From the cell containing the given text, extract its center point as [X, Y] coordinate. 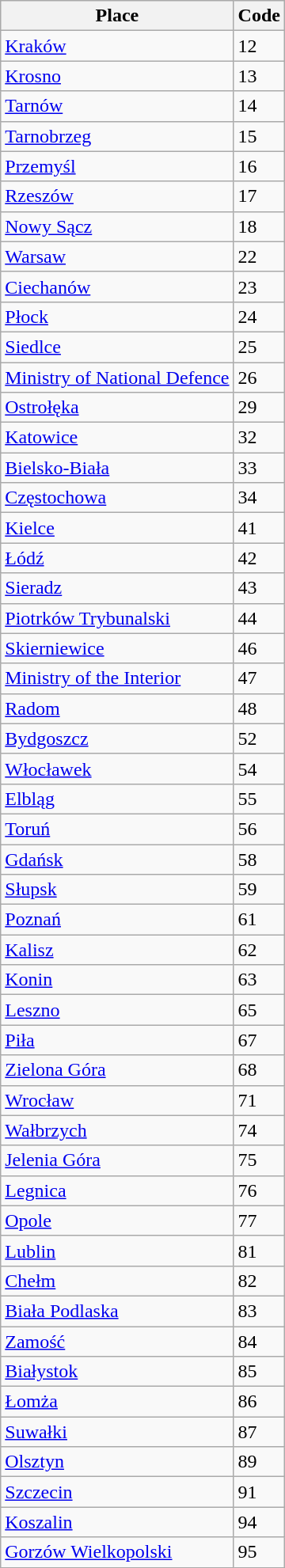
75 [259, 1160]
Białystok [117, 1372]
Kraków [117, 46]
24 [259, 317]
Ostrołęka [117, 408]
Nowy Sącz [117, 226]
Code [259, 16]
22 [259, 256]
Kalisz [117, 950]
Gdańsk [117, 859]
Bielsko-Biała [117, 468]
Słupsk [117, 890]
Ministry of National Defence [117, 378]
43 [259, 588]
67 [259, 1040]
86 [259, 1402]
Łomża [117, 1402]
Ciechanów [117, 287]
Chełm [117, 1281]
25 [259, 347]
81 [259, 1251]
61 [259, 920]
85 [259, 1372]
95 [259, 1552]
Łódź [117, 558]
Place [117, 16]
Sieradz [117, 588]
Leszno [117, 1010]
Przemyśl [117, 166]
Szczecin [117, 1492]
Jelenia Góra [117, 1160]
Zamość [117, 1342]
Tarnów [117, 106]
Kielce [117, 528]
Legnica [117, 1190]
Piotrków Trybunalski [117, 618]
Tarnobrzeg [117, 136]
Wałbrzych [117, 1130]
87 [259, 1432]
Gorzów Wielkopolski [117, 1552]
55 [259, 799]
Radom [117, 708]
Bydgoszcz [117, 738]
23 [259, 287]
14 [259, 106]
Ministry of the Interior [117, 678]
Konin [117, 980]
33 [259, 468]
76 [259, 1190]
Częstochowa [117, 498]
47 [259, 678]
Biała Podlaska [117, 1311]
Toruń [117, 829]
65 [259, 1010]
Rzeszów [117, 196]
44 [259, 618]
63 [259, 980]
77 [259, 1221]
Koszalin [117, 1522]
Włocławek [117, 769]
59 [259, 890]
46 [259, 648]
Olsztyn [117, 1462]
Lublin [117, 1251]
17 [259, 196]
82 [259, 1281]
32 [259, 438]
Zielona Góra [117, 1070]
54 [259, 769]
16 [259, 166]
52 [259, 738]
13 [259, 76]
26 [259, 378]
18 [259, 226]
74 [259, 1130]
Opole [117, 1221]
34 [259, 498]
94 [259, 1522]
Krosno [117, 76]
58 [259, 859]
Wrocław [117, 1100]
84 [259, 1342]
89 [259, 1462]
Suwałki [117, 1432]
12 [259, 46]
62 [259, 950]
48 [259, 708]
29 [259, 408]
42 [259, 558]
Elbląg [117, 799]
41 [259, 528]
15 [259, 136]
Siedlce [117, 347]
83 [259, 1311]
56 [259, 829]
Płock [117, 317]
Poznań [117, 920]
91 [259, 1492]
71 [259, 1100]
68 [259, 1070]
Katowice [117, 438]
Skierniewice [117, 648]
Piła [117, 1040]
Warsaw [117, 256]
